Locate the cell with the specified text and output its (x, y) center coordinate. 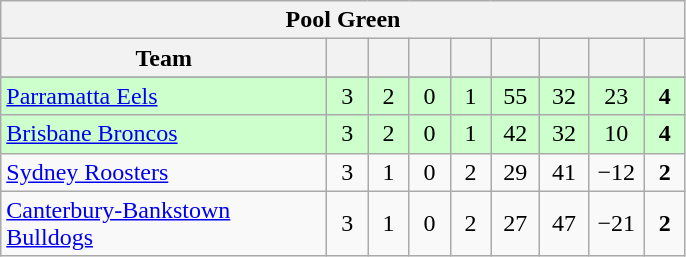
27 (516, 224)
42 (516, 134)
55 (516, 96)
Canterbury-Bankstown Bulldogs (164, 224)
Pool Green (344, 20)
−12 (616, 172)
Team (164, 58)
Sydney Roosters (164, 172)
23 (616, 96)
−21 (616, 224)
Brisbane Broncos (164, 134)
29 (516, 172)
41 (564, 172)
47 (564, 224)
Parramatta Eels (164, 96)
10 (616, 134)
